Determine the [x, y] coordinate at the center of the cell enclosing the given text.  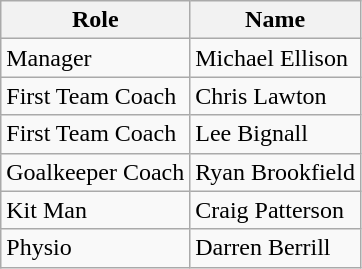
Role [96, 20]
Name [276, 20]
Lee Bignall [276, 134]
Craig Patterson [276, 210]
Michael Ellison [276, 58]
Chris Lawton [276, 96]
Ryan Brookfield [276, 172]
Darren Berrill [276, 248]
Physio [96, 248]
Goalkeeper Coach [96, 172]
Manager [96, 58]
Kit Man [96, 210]
